Find where the given text appears and provide that cell's center as [x, y] coordinate. 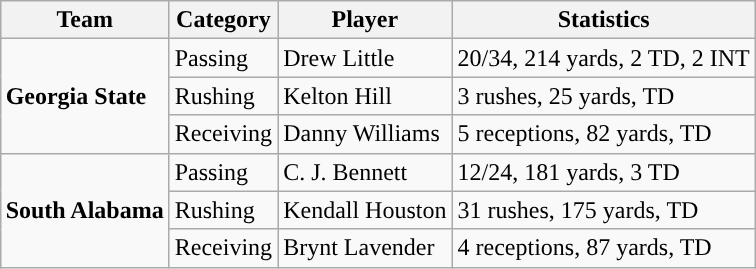
South Alabama [84, 210]
Statistics [604, 20]
Kendall Houston [365, 210]
Category [223, 20]
Danny Williams [365, 134]
5 receptions, 82 yards, TD [604, 134]
31 rushes, 175 yards, TD [604, 210]
Brynt Lavender [365, 248]
Drew Little [365, 58]
20/34, 214 yards, 2 TD, 2 INT [604, 58]
Kelton Hill [365, 96]
3 rushes, 25 yards, TD [604, 96]
Player [365, 20]
Georgia State [84, 96]
4 receptions, 87 yards, TD [604, 248]
Team [84, 20]
C. J. Bennett [365, 172]
12/24, 181 yards, 3 TD [604, 172]
